Extract the (X, Y) coordinate from the center of the cell holding the provided text.  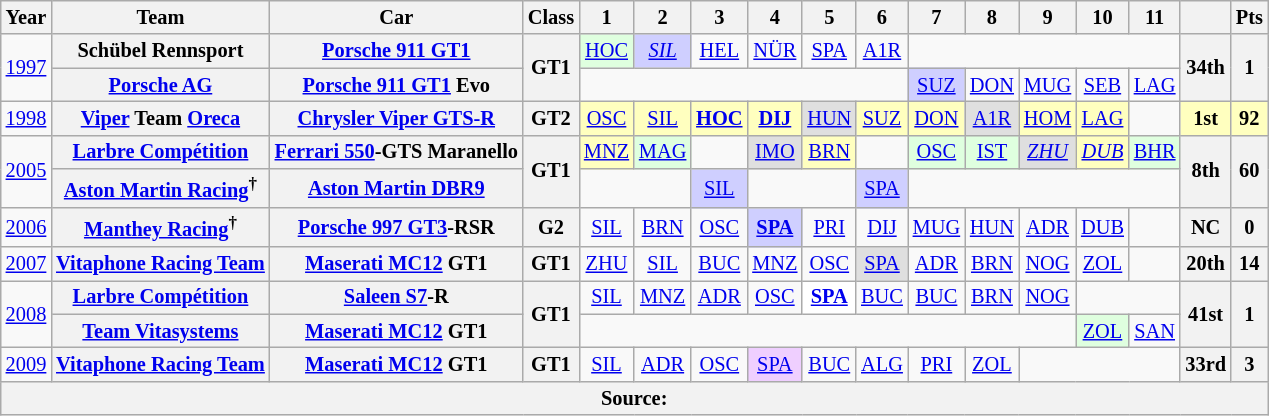
2005 (26, 172)
2008 (26, 314)
HEL (719, 51)
IMO (774, 152)
8 (992, 17)
7 (936, 17)
MAG (662, 152)
NC (1205, 228)
Aston Martin DBR9 (396, 188)
11 (1155, 17)
20th (1205, 264)
2007 (26, 264)
IST (992, 152)
GT2 (551, 118)
10 (1102, 17)
Team (160, 17)
Saleen S7-R (396, 297)
Porsche 911 GT1 (396, 51)
NÜR (774, 51)
Ferrari 550-GTS Maranello (396, 152)
HOM (1048, 118)
34th (1205, 68)
1st (1205, 118)
G2 (551, 228)
33rd (1205, 365)
41st (1205, 314)
Viper Team Oreca (160, 118)
SAN (1155, 331)
ALG (882, 365)
Porsche AG (160, 85)
60 (1250, 172)
5 (829, 17)
Porsche 997 GT3-RSR (396, 228)
92 (1250, 118)
1997 (26, 68)
SEB (1102, 85)
Car (396, 17)
Schübel Rennsport (160, 51)
BHR (1155, 152)
Porsche 911 GT1 Evo (396, 85)
Source: (634, 398)
4 (774, 17)
Aston Martin Racing† (160, 188)
1998 (26, 118)
2 (662, 17)
Pts (1250, 17)
Chrysler Viper GTS-R (396, 118)
Class (551, 17)
14 (1250, 264)
Manthey Racing† (160, 228)
0 (1250, 228)
2006 (26, 228)
8th (1205, 172)
2009 (26, 365)
Team Vitasystems (160, 331)
Year (26, 17)
9 (1048, 17)
6 (882, 17)
